Output the [x, y] coordinate of the center of the cell containing the given text.  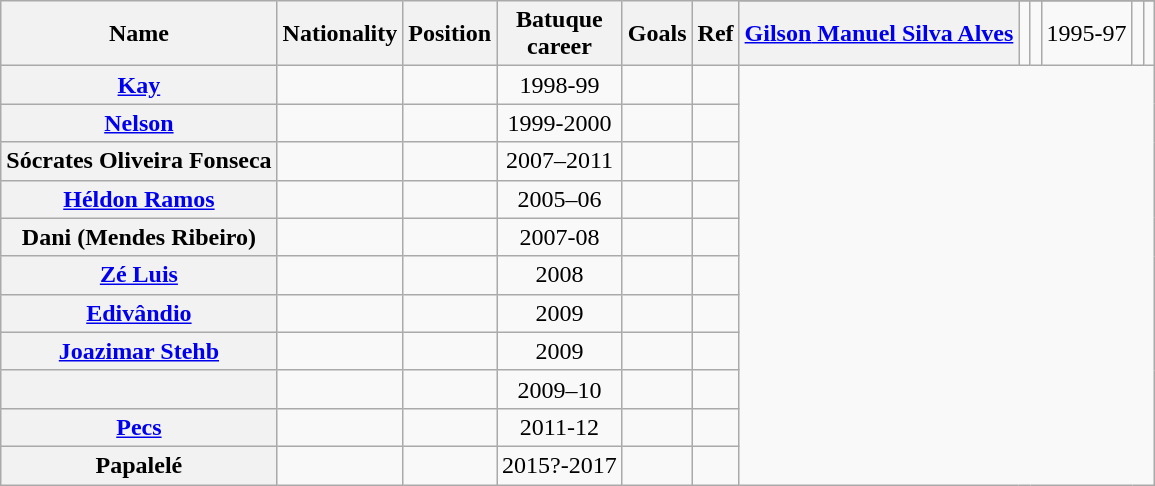
2015?-2017 [560, 465]
Ref [716, 34]
2005–06 [560, 199]
Sócrates Oliveira Fonseca [139, 161]
Position [450, 34]
1999-2000 [560, 123]
2011-12 [560, 427]
Nationality [340, 34]
Kay [139, 85]
2008 [560, 275]
Héldon Ramos [139, 199]
Nelson [139, 123]
2007–2011 [560, 161]
Name [139, 34]
2007-08 [560, 237]
1998-99 [560, 85]
2009–10 [560, 389]
Gilson Manuel Silva Alves [879, 34]
Batuquecareer [560, 34]
Zé Luis [139, 275]
Dani (Mendes Ribeiro) [139, 237]
Edivândio [139, 313]
1995-97 [1086, 34]
Joazimar Stehb [139, 351]
Pecs [139, 427]
Papalelé [139, 465]
Goals [657, 34]
